Identify which cell holds the provided text, then report its [X, Y] central coordinate. 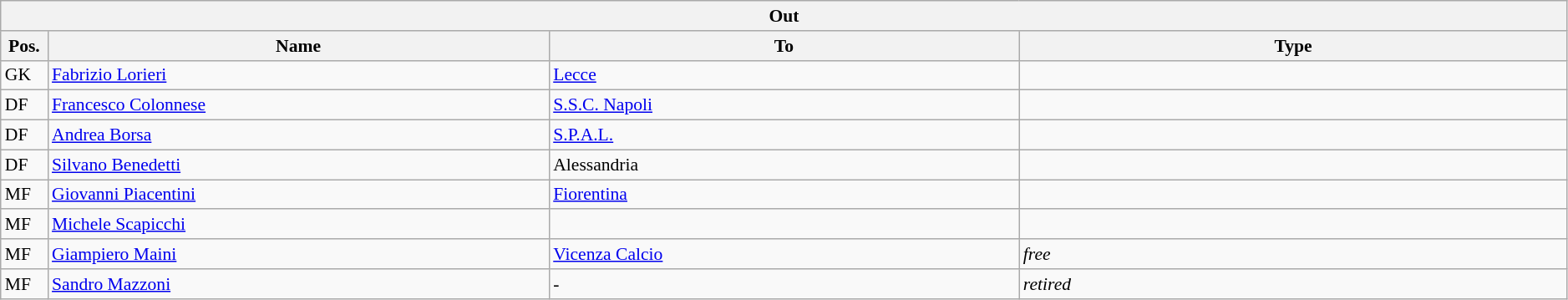
Giovanni Piacentini [298, 195]
- [784, 284]
free [1293, 254]
Type [1293, 46]
GK [24, 75]
Name [298, 46]
Silvano Benedetti [298, 165]
Pos. [24, 46]
Lecce [784, 75]
Michele Scapicchi [298, 225]
To [784, 46]
Francesco Colonnese [298, 105]
Sandro Mazzoni [298, 284]
Fiorentina [784, 195]
retired [1293, 284]
Alessandria [784, 165]
Giampiero Maini [298, 254]
Andrea Borsa [298, 135]
Fabrizio Lorieri [298, 75]
S.P.A.L. [784, 135]
S.S.C. Napoli [784, 105]
Out [784, 16]
Vicenza Calcio [784, 254]
